Provide the [x, y] coordinate of the cell's center where the given text is located.  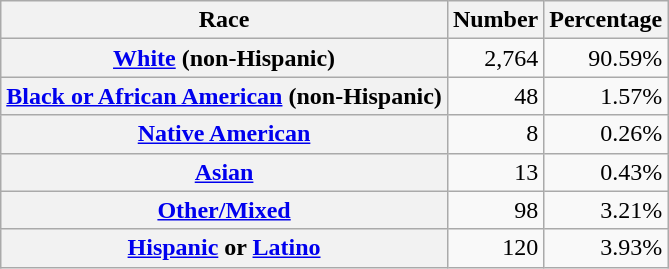
2,764 [495, 58]
Other/Mixed [224, 210]
0.26% [606, 134]
48 [495, 96]
Hispanic or Latino [224, 248]
White (non-Hispanic) [224, 58]
13 [495, 172]
Number [495, 20]
3.93% [606, 248]
3.21% [606, 210]
Native American [224, 134]
8 [495, 134]
0.43% [606, 172]
120 [495, 248]
98 [495, 210]
Race [224, 20]
Black or African American (non-Hispanic) [224, 96]
Percentage [606, 20]
1.57% [606, 96]
Asian [224, 172]
90.59% [606, 58]
